Extract the (X, Y) coordinate from the center of the cell holding the provided text.  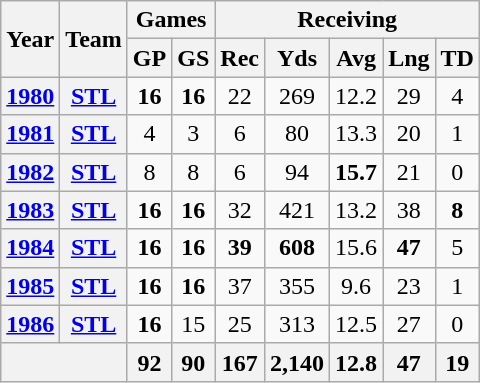
Yds (298, 58)
Team (94, 39)
23 (409, 286)
12.5 (356, 324)
15.7 (356, 172)
Receiving (348, 20)
1985 (30, 286)
355 (298, 286)
13.3 (356, 134)
Lng (409, 58)
5 (457, 248)
1984 (30, 248)
39 (240, 248)
608 (298, 248)
269 (298, 96)
9.6 (356, 286)
15.6 (356, 248)
90 (194, 362)
421 (298, 210)
1986 (30, 324)
80 (298, 134)
2,140 (298, 362)
Year (30, 39)
29 (409, 96)
1980 (30, 96)
313 (298, 324)
167 (240, 362)
Avg (356, 58)
20 (409, 134)
32 (240, 210)
92 (149, 362)
38 (409, 210)
21 (409, 172)
GP (149, 58)
12.2 (356, 96)
27 (409, 324)
Rec (240, 58)
1982 (30, 172)
19 (457, 362)
13.2 (356, 210)
22 (240, 96)
GS (194, 58)
1983 (30, 210)
15 (194, 324)
1981 (30, 134)
25 (240, 324)
37 (240, 286)
TD (457, 58)
Games (170, 20)
12.8 (356, 362)
94 (298, 172)
3 (194, 134)
